Pinpoint the cell where the given text exists, returning its (X, Y) midpoint coordinate. 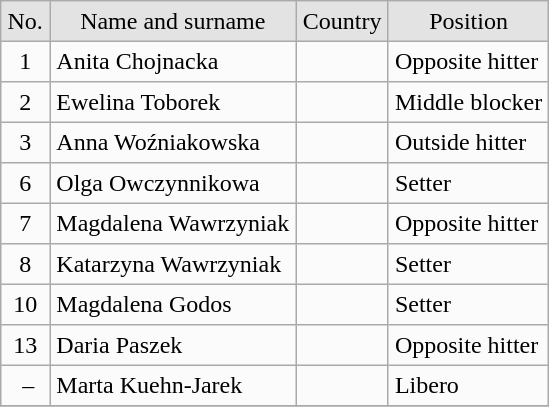
Magdalena Wawrzyniak (173, 223)
Middle blocker (468, 102)
Anita Chojnacka (173, 61)
2 (26, 102)
8 (26, 264)
No. (26, 21)
Ewelina Toborek (173, 102)
Marta Kuehn-Jarek (173, 385)
10 (26, 304)
Magdalena Godos (173, 304)
Olga Owczynnikowa (173, 183)
3 (26, 142)
Name and surname (173, 21)
7 (26, 223)
Anna Woźniakowska (173, 142)
Libero (468, 385)
6 (26, 183)
Katarzyna Wawrzyniak (173, 264)
Daria Paszek (173, 345)
– (26, 385)
Outside hitter (468, 142)
Country (342, 21)
1 (26, 61)
13 (26, 345)
Position (468, 21)
